Locate the cell with the specified text and output its (x, y) center coordinate. 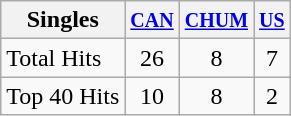
CAN (152, 20)
Total Hits (63, 58)
CHUM (216, 20)
26 (152, 58)
10 (152, 96)
Singles (63, 20)
US (272, 20)
Top 40 Hits (63, 96)
7 (272, 58)
2 (272, 96)
